Pinpoint the cell where the given text exists, returning its [x, y] midpoint coordinate. 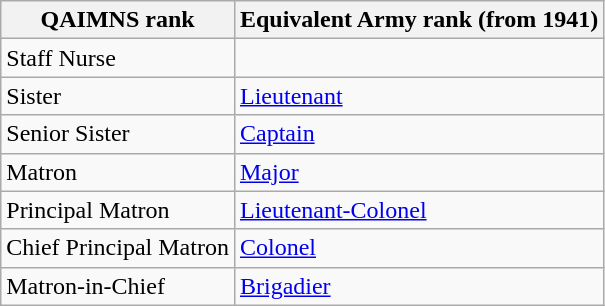
Lieutenant-Colonel [418, 210]
Brigadier [418, 286]
Major [418, 172]
Matron [118, 172]
Equivalent Army rank (from 1941) [418, 20]
Principal Matron [118, 210]
Matron-in-Chief [118, 286]
Lieutenant [418, 96]
Chief Principal Matron [118, 248]
Captain [418, 134]
QAIMNS rank [118, 20]
Senior Sister [118, 134]
Colonel [418, 248]
Staff Nurse [118, 58]
Sister [118, 96]
